Pinpoint the cell where the given text exists, returning its (x, y) midpoint coordinate. 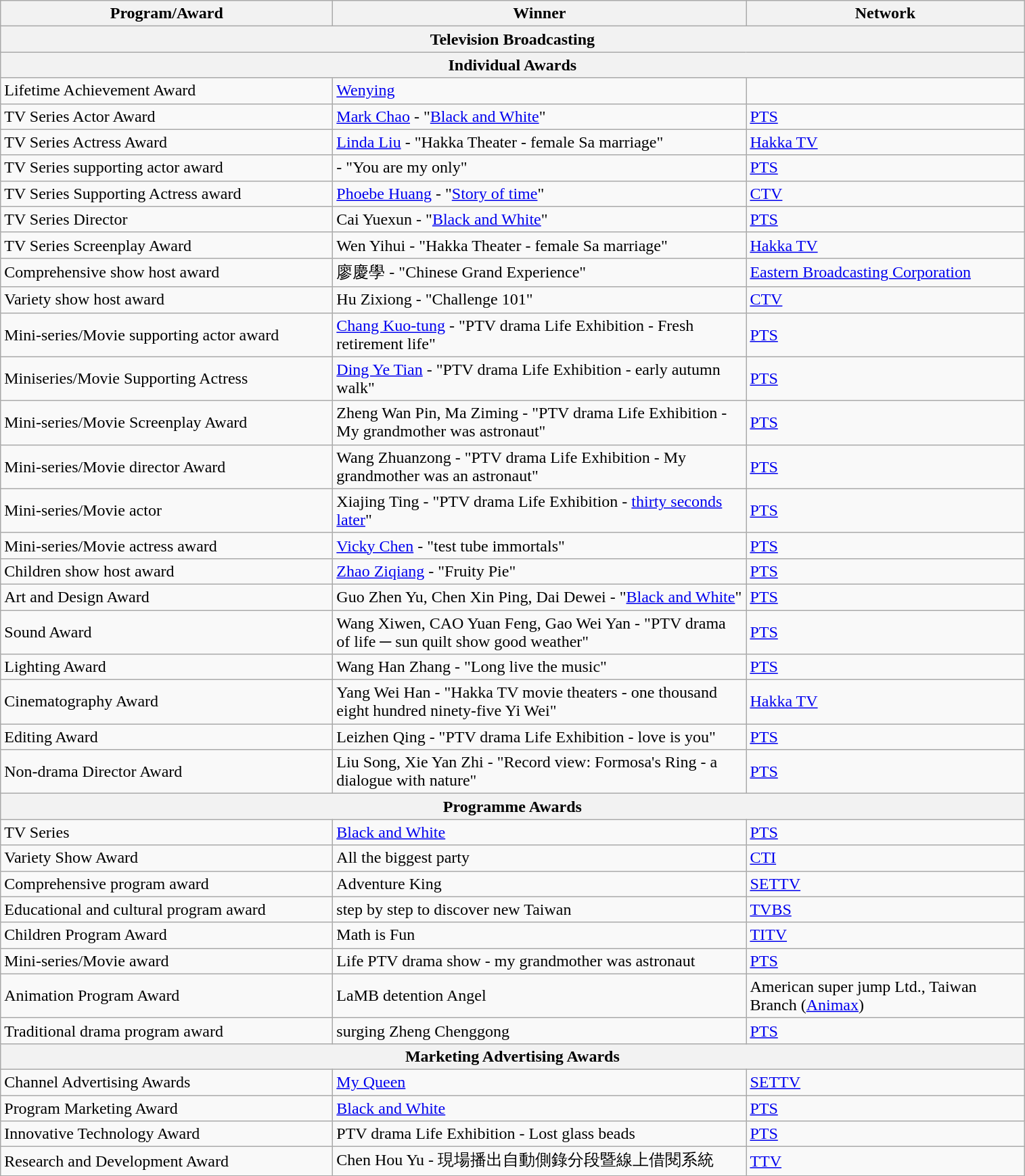
Television Broadcasting (513, 39)
CTI (885, 858)
TV Series Actress Award (166, 142)
Variety Show Award (166, 858)
Zhao Ziqiang - "Fruity Pie" (540, 571)
surging Zheng Chenggong (540, 1031)
Research and Development Award (166, 1161)
Sound Award (166, 632)
Miniseries/Movie Supporting Actress (166, 379)
Children Program Award (166, 935)
Marketing Advertising Awards (513, 1056)
Eastern Broadcasting Corporation (885, 272)
Educational and cultural program award (166, 909)
Editing Award (166, 737)
Wang Han Zhang - "Long live the music" (540, 667)
Xiajing Ting - "PTV drama Life Exhibition - thirty seconds later" (540, 510)
Comprehensive program award (166, 884)
Lighting Award (166, 667)
Mark Chao - "Black and White" (540, 116)
Ding Ye Tian - "PTV drama Life Exhibition - early autumn walk" (540, 379)
Wang Xiwen, CAO Yuan Feng, Gao Wei Yan - "PTV drama of life ─ sun quilt show good weather" (540, 632)
Network (885, 14)
Mini-series/Movie Screenplay Award (166, 422)
Channel Advertising Awards (166, 1082)
TV Series Screenplay Award (166, 245)
Adventure King (540, 884)
TV Series Actor Award (166, 116)
Life PTV drama show - my grandmother was astronaut (540, 961)
Programme Awards (513, 807)
step by step to discover new Taiwan (540, 909)
Chang Kuo-tung - "PTV drama Life Exhibition - Fresh retirement life" (540, 334)
Phoebe Huang - "Story of time" (540, 194)
Zheng Wan Pin, Ma Ziming - "PTV drama Life Exhibition - My grandmother was astronaut" (540, 422)
TITV (885, 935)
Mini-series/Movie award (166, 961)
Program/Award (166, 14)
TV Series Director (166, 219)
Linda Liu - "Hakka Theater - female Sa marriage" (540, 142)
TV Series supporting actor award (166, 168)
Yang Wei Han - "Hakka TV movie theaters - one thousand eight hundred ninety-five Yi Wei" (540, 702)
All the biggest party (540, 858)
廖慶學 - "Chinese Grand Experience" (540, 272)
Cinematography Award (166, 702)
TV Series Supporting Actress award (166, 194)
Individual Awards (513, 65)
Wenying (540, 91)
Lifetime Achievement Award (166, 91)
Chen Hou Yu - 現場播出自動側錄分段暨線上借閱系統 (540, 1161)
TVBS (885, 909)
Mini-series/Movie actor (166, 510)
Math is Fun (540, 935)
Wang Zhuanzong - "PTV drama Life Exhibition - My grandmother was an astronaut" (540, 467)
My Queen (540, 1082)
Non-drama Director Award (166, 771)
Innovative Technology Award (166, 1134)
Comprehensive show host award (166, 272)
Art and Design Award (166, 597)
Guo Zhen Yu, Chen Xin Ping, Dai Dewei - "Black and White" (540, 597)
Leizhen Qing - "PTV drama Life Exhibition - love is you" (540, 737)
LaMB detention Angel (540, 996)
American super jump Ltd., Taiwan Branch (Animax) (885, 996)
Hu Zixiong - "Challenge 101" (540, 300)
Traditional drama program award (166, 1031)
Mini-series/Movie actress award (166, 545)
Children show host award (166, 571)
Animation Program Award (166, 996)
PTV drama Life Exhibition - Lost glass beads (540, 1134)
Mini-series/Movie supporting actor award (166, 334)
Cai Yuexun - "Black and White" (540, 219)
Mini-series/Movie director Award (166, 467)
Vicky Chen - "test tube immortals" (540, 545)
- "You are my only" (540, 168)
TV Series (166, 832)
Wen Yihui - "Hakka Theater - female Sa marriage" (540, 245)
Liu Song, Xie Yan Zhi - "Record view: Formosa's Ring - a dialogue with nature" (540, 771)
Program Marketing Award (166, 1108)
Variety show host award (166, 300)
Winner (540, 14)
TTV (885, 1161)
